Return (x, y) of the center of cell containing provided text 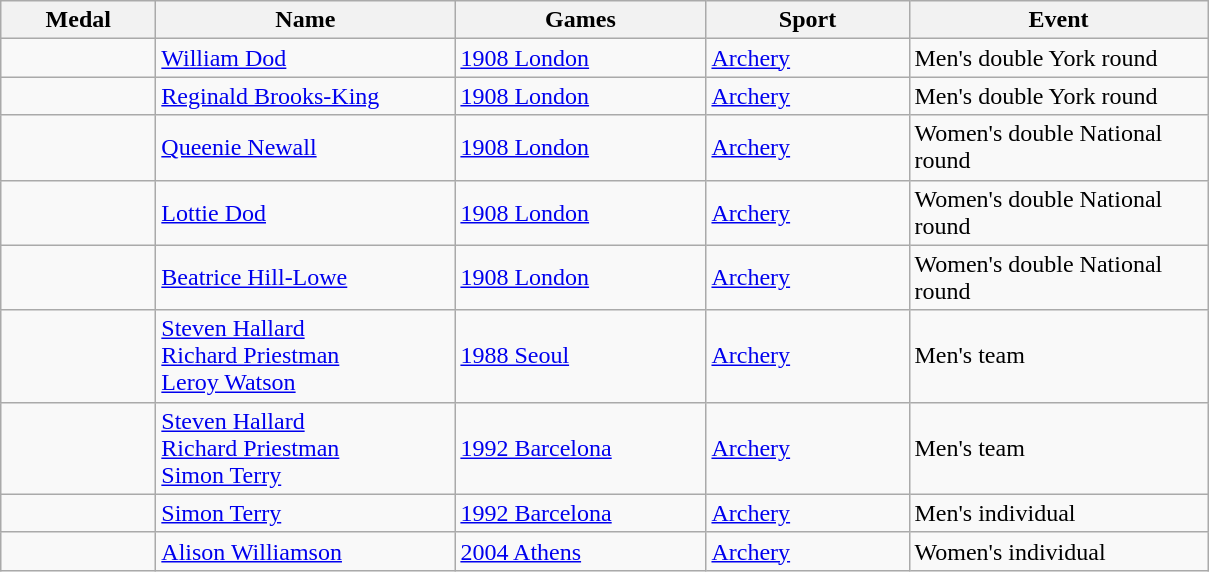
Alison Williamson (306, 551)
Men's individual (1058, 513)
Games (580, 20)
Women's individual (1058, 551)
2004 Athens (580, 551)
Event (1058, 20)
Steven HallardRichard PriestmanSimon Terry (306, 448)
William Dod (306, 58)
Sport (808, 20)
Lottie Dod (306, 212)
1988 Seoul (580, 356)
Beatrice Hill-Lowe (306, 278)
Medal (78, 20)
Simon Terry (306, 513)
Reginald Brooks-King (306, 96)
Steven HallardRichard PriestmanLeroy Watson (306, 356)
Queenie Newall (306, 148)
Name (306, 20)
